For the text-containing cell, return its midpoint in [x, y] coordinate format. 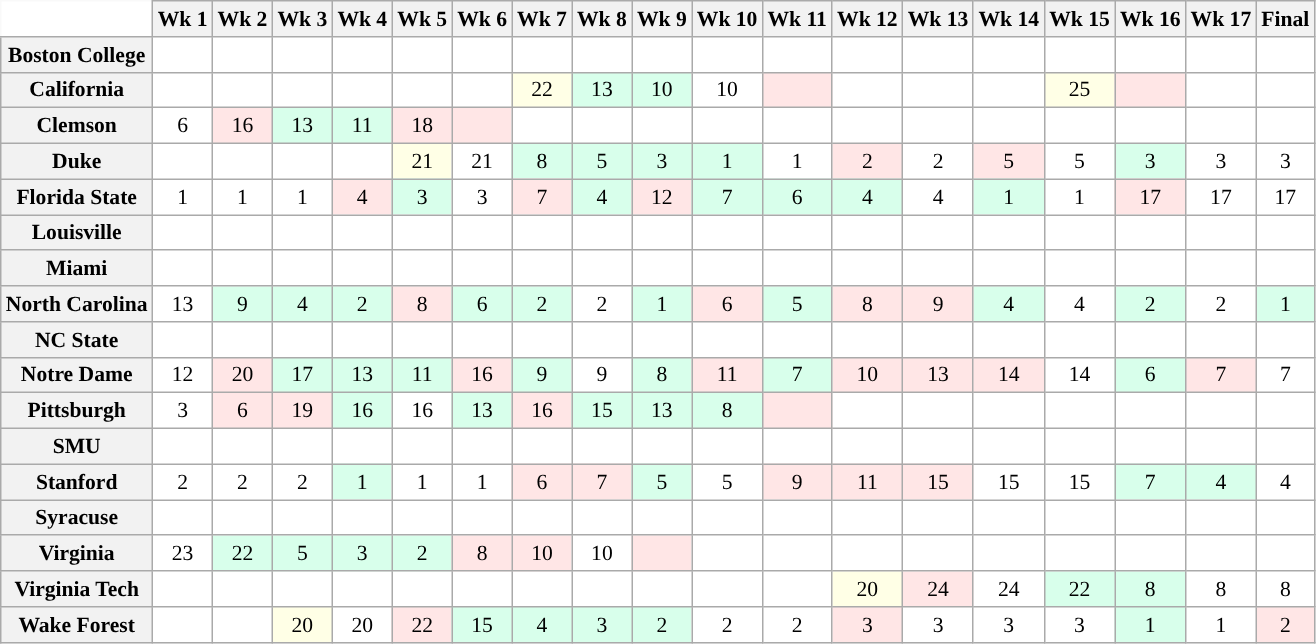
Clemson [77, 126]
Wk 14 [1008, 19]
Wk 5 [422, 19]
Florida State [77, 197]
Louisville [77, 233]
Wk 8 [602, 19]
Wk 10 [728, 19]
Duke [77, 162]
Wk 15 [1080, 19]
Wk 12 [868, 19]
Boston College [77, 55]
Virginia [77, 554]
Wk 16 [1150, 19]
Syracuse [77, 518]
Miami [77, 269]
Wake Forest [77, 625]
Wk 4 [362, 19]
North Carolina [77, 304]
Final [1285, 19]
Wk 17 [1222, 19]
California [77, 90]
Notre Dame [77, 375]
Wk 11 [797, 19]
Wk 1 [183, 19]
Wk 7 [542, 19]
Wk 6 [482, 19]
NC State [77, 340]
SMU [77, 447]
Virginia Tech [77, 589]
25 [1080, 90]
Wk 2 [243, 19]
Stanford [77, 482]
Wk 3 [302, 19]
Pittsburgh [77, 411]
18 [422, 126]
23 [183, 554]
19 [302, 411]
Wk 13 [938, 19]
Wk 9 [662, 19]
